Find where the given text appears and provide that cell's center as (x, y) coordinate. 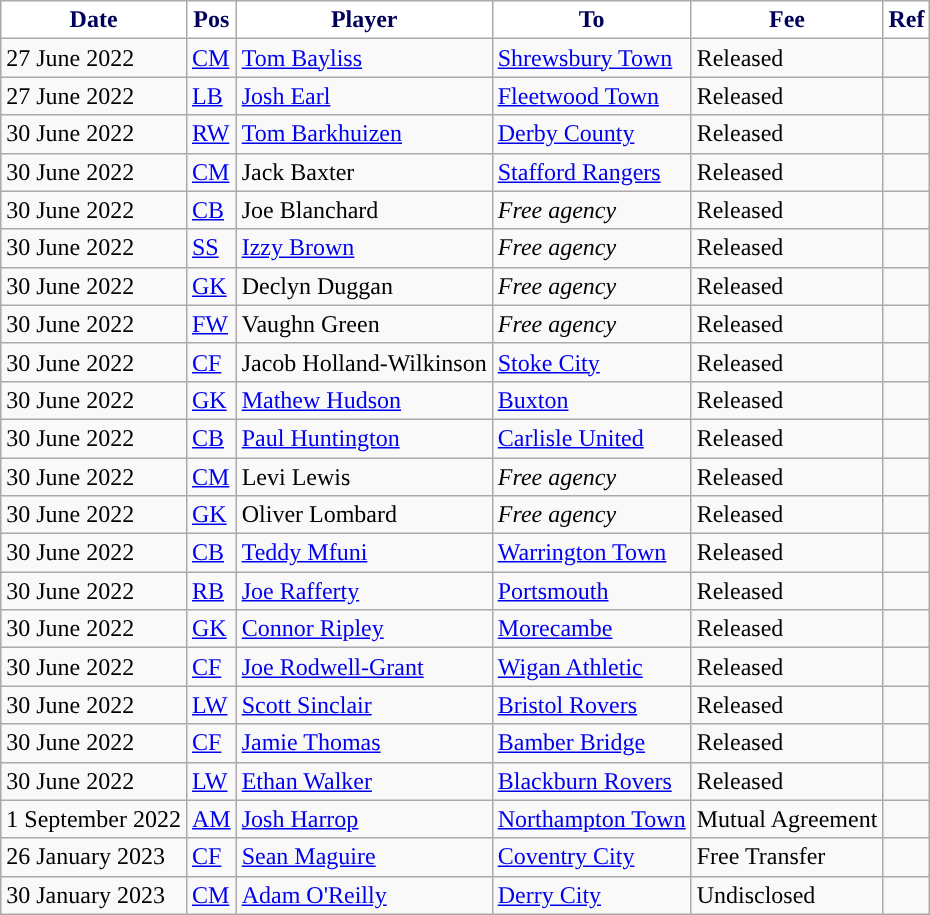
Adam O'Reilly (364, 895)
Josh Earl (364, 96)
Joe Rafferty (364, 591)
Teddy Mfuni (364, 553)
Connor Ripley (364, 629)
Stafford Rangers (592, 172)
Shrewsbury Town (592, 58)
Derby County (592, 134)
Player (364, 20)
30 January 2023 (94, 895)
Mutual Agreement (787, 819)
Carlisle United (592, 438)
Josh Harrop (364, 819)
Joe Blanchard (364, 210)
Northampton Town (592, 819)
Ref (906, 20)
Derry City (592, 895)
FW (211, 324)
SS (211, 248)
Levi Lewis (364, 477)
Date (94, 20)
Coventry City (592, 857)
Jamie Thomas (364, 743)
Wigan Athletic (592, 667)
Scott Sinclair (364, 705)
Izzy Brown (364, 248)
Bamber Bridge (592, 743)
Buxton (592, 400)
Stoke City (592, 362)
Morecambe (592, 629)
Undisclosed (787, 895)
AM (211, 819)
1 September 2022 (94, 819)
Tom Bayliss (364, 58)
To (592, 20)
Declyn Duggan (364, 286)
Tom Barkhuizen (364, 134)
Pos (211, 20)
Jack Baxter (364, 172)
Free Transfer (787, 857)
Vaughn Green (364, 324)
Jacob Holland-Wilkinson (364, 362)
Sean Maguire (364, 857)
Warrington Town (592, 553)
Blackburn Rovers (592, 781)
RW (211, 134)
Joe Rodwell-Grant (364, 667)
Bristol Rovers (592, 705)
Ethan Walker (364, 781)
Oliver Lombard (364, 515)
Portsmouth (592, 591)
RB (211, 591)
LB (211, 96)
Mathew Hudson (364, 400)
Fleetwood Town (592, 96)
Paul Huntington (364, 438)
Fee (787, 20)
26 January 2023 (94, 857)
